Determine the (X, Y) coordinate at the center of the cell enclosing the given text.  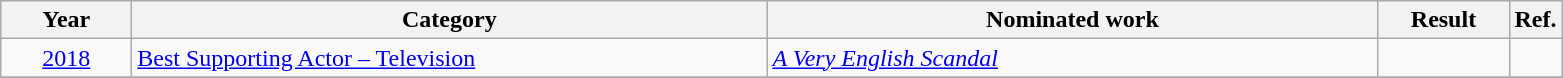
Nominated work (1072, 20)
2018 (66, 58)
A Very English Scandal (1072, 58)
Category (450, 20)
Result (1444, 20)
Ref. (1536, 20)
Year (66, 20)
Best Supporting Actor – Television (450, 58)
